Pinpoint the cell where the given text exists, returning its (x, y) midpoint coordinate. 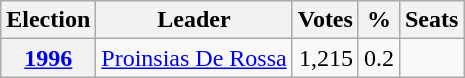
Seats (431, 20)
Leader (194, 20)
0.2 (378, 58)
Proinsias De Rossa (194, 58)
% (378, 20)
1,215 (325, 58)
1996 (48, 58)
Election (48, 20)
Votes (325, 20)
